Output the (X, Y) coordinate of the center of the cell containing the given text.  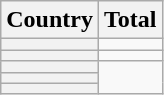
Country (50, 20)
Total (130, 20)
